Return the (X, Y) coordinate for the center point of the cell that contains the specified text.  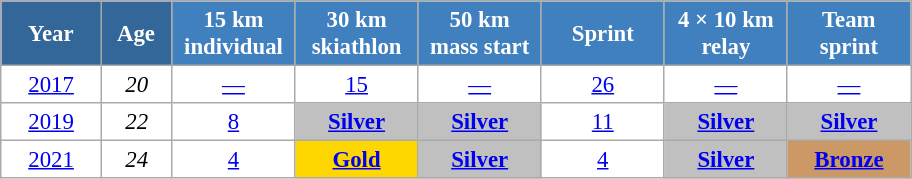
30 km skiathlon (356, 34)
20 (136, 85)
26 (602, 85)
50 km mass start (480, 34)
Age (136, 34)
4 × 10 km relay (726, 34)
2021 (52, 160)
2019 (52, 122)
Bronze (848, 160)
2017 (52, 85)
Sprint (602, 34)
Gold (356, 160)
22 (136, 122)
24 (136, 160)
15 (356, 85)
8 (234, 122)
11 (602, 122)
Team sprint (848, 34)
Year (52, 34)
15 km individual (234, 34)
